Locate the cell with the specified text and output its [X, Y] center coordinate. 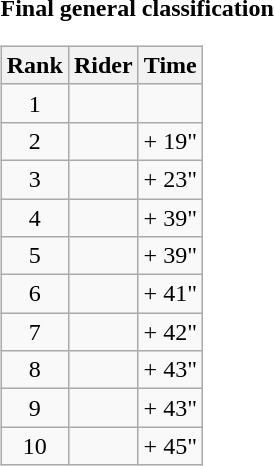
+ 42" [170, 332]
Rider [103, 65]
2 [34, 141]
7 [34, 332]
6 [34, 294]
+ 41" [170, 294]
9 [34, 408]
3 [34, 179]
Rank [34, 65]
+ 23" [170, 179]
4 [34, 217]
+ 19" [170, 141]
10 [34, 446]
1 [34, 103]
Time [170, 65]
5 [34, 256]
+ 45" [170, 446]
8 [34, 370]
